Capture the cell that displays the provided text and extract its [x, y] central coordinate. 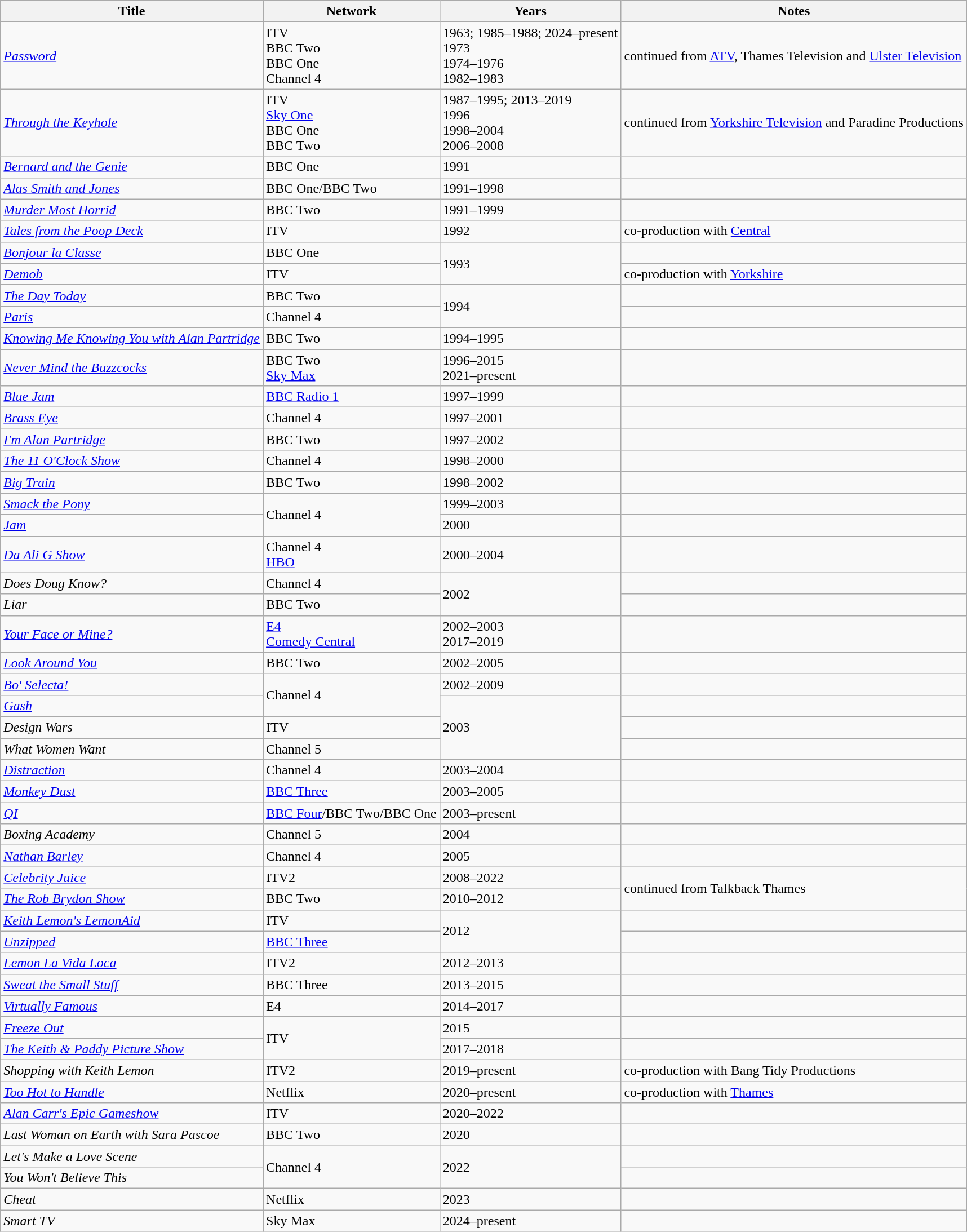
1963; 1985–1988; 2024–present19731974–19761982–1983 [530, 55]
Knowing Me Knowing You with Alan Partridge [132, 338]
co-production with Bang Tidy Productions [794, 1070]
Smack the Pony [132, 504]
Bernard and the Genie [132, 167]
2023 [530, 1199]
continued from Yorkshire Television and Paradine Productions [794, 123]
ITVBBC TwoBBC OneChannel 4 [352, 55]
BBC One/BBC Two [352, 188]
2003 [530, 727]
2010–2012 [530, 899]
Design Wars [132, 727]
Tales from the Poop Deck [132, 231]
Celebrity Juice [132, 878]
2008–2022 [530, 878]
Jam [132, 525]
Demob [132, 274]
2004 [530, 835]
1996–20152021–present [530, 367]
Sky Max [352, 1221]
continued from ATV, Thames Television and Ulster Television [794, 55]
BBC Radio 1 [352, 397]
Title [132, 11]
Too Hot to Handle [132, 1092]
2020–2022 [530, 1114]
Notes [794, 11]
Unzipped [132, 942]
Bonjour la Classe [132, 252]
Channel 4HBO [352, 555]
The Day Today [132, 295]
2003–2004 [530, 770]
Sweat the Small Stuff [132, 985]
1993 [530, 263]
2019–present [530, 1070]
Paris [132, 317]
1997–2002 [530, 440]
1987–1995; 2013–201919961998–20042006–2008 [530, 123]
Boxing Academy [132, 835]
2005 [530, 856]
Alas Smith and Jones [132, 188]
2013–2015 [530, 985]
2002–2005 [530, 663]
1999–2003 [530, 504]
1991–1999 [530, 210]
E4 [352, 1006]
Does Doug Know? [132, 583]
Distraction [132, 770]
2020–present [530, 1092]
Monkey Dust [132, 792]
Smart TV [132, 1221]
Gash [132, 706]
Your Face or Mine? [132, 633]
Last Woman on Earth with Sara Pascoe [132, 1135]
2002–2009 [530, 684]
2017–2018 [530, 1049]
2012–2013 [530, 963]
Years [530, 11]
Bo' Selecta! [132, 684]
Murder Most Horrid [132, 210]
1991–1998 [530, 188]
BBC Four/BBC Two/BBC One [352, 813]
2014–2017 [530, 1006]
Blue Jam [132, 397]
co-production with Central [794, 231]
Big Train [132, 482]
2024–present [530, 1221]
Lemon La Vida Loca [132, 963]
You Won't Believe This [132, 1178]
Network [352, 11]
2003–present [530, 813]
ITVSky OneBBC OneBBC Two [352, 123]
2000 [530, 525]
2002–20032017–2019 [530, 633]
Liar [132, 605]
1994 [530, 306]
1997–2001 [530, 418]
The 11 O'Clock Show [132, 461]
E4Comedy Central [352, 633]
Let's Make a Love Scene [132, 1156]
BBC TwoSky Max [352, 367]
co-production with Yorkshire [794, 274]
Through the Keyhole [132, 123]
Freeze Out [132, 1027]
2000–2004 [530, 555]
co-production with Thames [794, 1092]
Nathan Barley [132, 856]
1997–1999 [530, 397]
2020 [530, 1135]
1991 [530, 167]
What Women Want [132, 749]
1998–2000 [530, 461]
2003–2005 [530, 792]
Shopping with Keith Lemon [132, 1070]
Look Around You [132, 663]
Virtually Famous [132, 1006]
continued from Talkback Thames [794, 888]
The Rob Brydon Show [132, 899]
1994–1995 [530, 338]
2002 [530, 594]
Keith Lemon's LemonAid [132, 920]
Never Mind the Buzzcocks [132, 367]
I'm Alan Partridge [132, 440]
Da Ali G Show [132, 555]
2022 [530, 1167]
Cheat [132, 1199]
QI [132, 813]
1998–2002 [530, 482]
Brass Eye [132, 418]
2012 [530, 931]
1992 [530, 231]
2015 [530, 1027]
The Keith & Paddy Picture Show [132, 1049]
Password [132, 55]
Alan Carr's Epic Gameshow [132, 1114]
